Return the [X, Y] coordinate for the center point of the cell that contains the specified text.  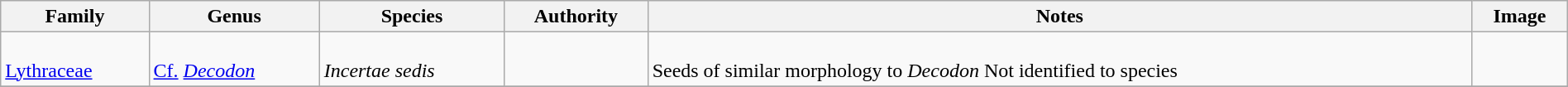
Species [412, 17]
Family [74, 17]
Notes [1059, 17]
Seeds of similar morphology to Decodon Not identified to species [1059, 60]
Lythraceae [74, 60]
Incertae sedis [412, 60]
Image [1520, 17]
Genus [234, 17]
Cf. Decodon [234, 60]
Authority [576, 17]
